Extract the [X, Y] coordinate from the center of the cell holding the provided text.  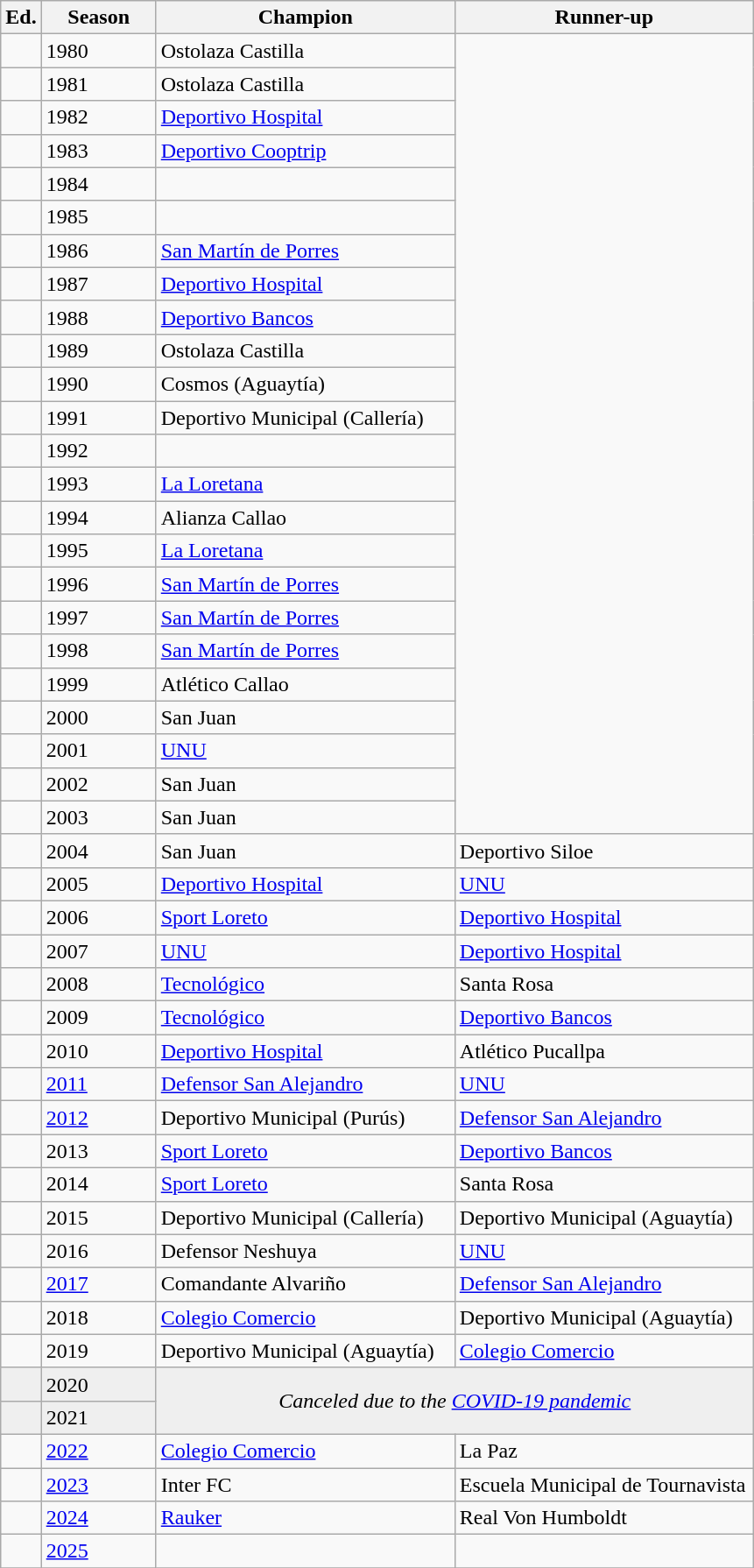
2016 [98, 1251]
Deportivo Cooptrip [305, 151]
Champion [305, 18]
2022 [98, 1451]
1985 [98, 217]
2011 [98, 1084]
2007 [98, 950]
2019 [98, 1351]
2009 [98, 1018]
1987 [98, 284]
1998 [98, 651]
Season [98, 18]
1988 [98, 317]
2014 [98, 1184]
Inter FC [305, 1485]
Comandante Alvariño [305, 1284]
Atlético Callao [305, 684]
1986 [98, 251]
1980 [98, 51]
La Paz [604, 1451]
1992 [98, 451]
1991 [98, 418]
1982 [98, 117]
2021 [98, 1417]
2017 [98, 1284]
1989 [98, 350]
Alianza Callao [305, 518]
2005 [98, 884]
2006 [98, 917]
Cosmos (Aguaytía) [305, 384]
2000 [98, 717]
2018 [98, 1317]
1984 [98, 184]
2015 [98, 1218]
2001 [98, 751]
2025 [98, 1551]
2003 [98, 817]
2023 [98, 1485]
2020 [98, 1384]
2004 [98, 851]
2013 [98, 1151]
Runner-up [604, 18]
Ed. [21, 18]
1997 [98, 618]
Defensor Neshuya [305, 1251]
2024 [98, 1518]
1994 [98, 518]
1983 [98, 151]
2010 [98, 1051]
1981 [98, 84]
Escuela Municipal de Tournavista [604, 1485]
1990 [98, 384]
Canceled due to the COVID-19 pandemic [455, 1401]
2008 [98, 985]
1995 [98, 551]
2002 [98, 784]
Atlético Pucallpa [604, 1051]
Real Von Humboldt [604, 1518]
Rauker [305, 1518]
1993 [98, 484]
1999 [98, 684]
Deportivo Siloe [604, 851]
Deportivo Municipal (Purús) [305, 1118]
1996 [98, 584]
2012 [98, 1118]
